Detect which cell encompasses the target text, then output its (x, y) center coordinate. 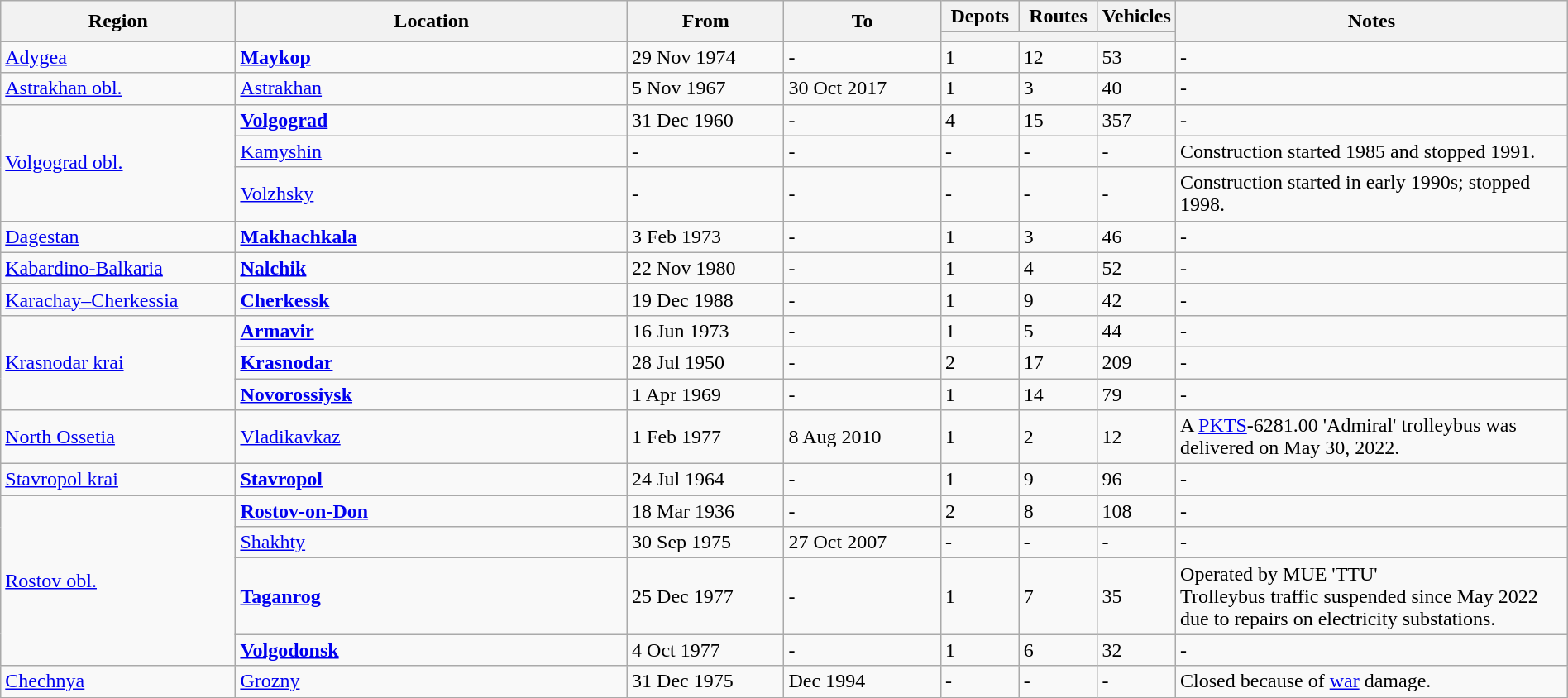
Karachay–Cherkessia (118, 299)
46 (1136, 237)
15 (1059, 120)
Volgograd (432, 120)
Kabardino-Balkaria (118, 268)
Region (118, 22)
209 (1136, 362)
Volgodonsk (432, 650)
30 Sep 1975 (706, 543)
Closed because of war damage. (1372, 681)
108 (1136, 511)
North Ossetia (118, 437)
From (706, 22)
Adygea (118, 57)
Routes (1059, 17)
16 Jun 1973 (706, 331)
Astrakhan obl. (118, 88)
52 (1136, 268)
Krasnodar (432, 362)
14 (1059, 394)
Vehicles (1136, 17)
Cherkessk (432, 299)
Construction started in early 1990s; stopped 1998. (1372, 194)
Stavropol (432, 480)
53 (1136, 57)
Volgograd obl. (118, 162)
A PKTS-6281.00 'Admiral' trolleybus was delivered on May 30, 2022. (1372, 437)
Location (432, 22)
Rostov-on-Don (432, 511)
1 Feb 1977 (706, 437)
40 (1136, 88)
31 Dec 1975 (706, 681)
Armavir (432, 331)
42 (1136, 299)
79 (1136, 394)
8 (1059, 511)
19 Dec 1988 (706, 299)
Volzhsky (432, 194)
35 (1136, 596)
5 Nov 1967 (706, 88)
Maykop (432, 57)
Novorossiysk (432, 394)
Kamyshin (432, 151)
Operated by MUE 'TTU'Trolleybus traffic suspended since May 2022 due to repairs on electricity substations. (1372, 596)
Dagestan (118, 237)
Makhachkala (432, 237)
96 (1136, 480)
Krasnodar krai (118, 362)
27 Oct 2007 (862, 543)
357 (1136, 120)
24 Jul 1964 (706, 480)
25 Dec 1977 (706, 596)
Notes (1372, 22)
Dec 1994 (862, 681)
Rostov obl. (118, 581)
18 Mar 1936 (706, 511)
Construction started 1985 and stopped 1991. (1372, 151)
30 Oct 2017 (862, 88)
Grozny (432, 681)
Stavropol krai (118, 480)
31 Dec 1960 (706, 120)
8 Aug 2010 (862, 437)
3 Feb 1973 (706, 237)
44 (1136, 331)
Shakhty (432, 543)
22 Nov 1980 (706, 268)
Depots (979, 17)
Nalchik (432, 268)
Astrakhan (432, 88)
Vladikavkaz (432, 437)
6 (1059, 650)
28 Jul 1950 (706, 362)
1 Apr 1969 (706, 394)
7 (1059, 596)
Taganrog (432, 596)
To (862, 22)
4 Oct 1977 (706, 650)
5 (1059, 331)
Chechnya (118, 681)
32 (1136, 650)
29 Nov 1974 (706, 57)
17 (1059, 362)
